For the text-containing cell, return its midpoint in (X, Y) coordinate format. 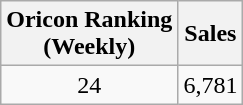
Sales (210, 34)
Oricon Ranking(Weekly) (90, 34)
24 (90, 85)
6,781 (210, 85)
